Return the (X, Y) coordinate for the center point of the cell that contains the specified text.  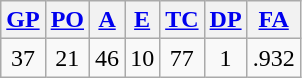
37 (23, 58)
FA (274, 20)
77 (182, 58)
TC (182, 20)
.932 (274, 58)
PO (67, 20)
46 (108, 58)
1 (226, 58)
E (142, 20)
A (108, 20)
10 (142, 58)
GP (23, 20)
21 (67, 58)
DP (226, 20)
